Scan for the cell matching the given text and deliver its [x, y] coordinate at center. 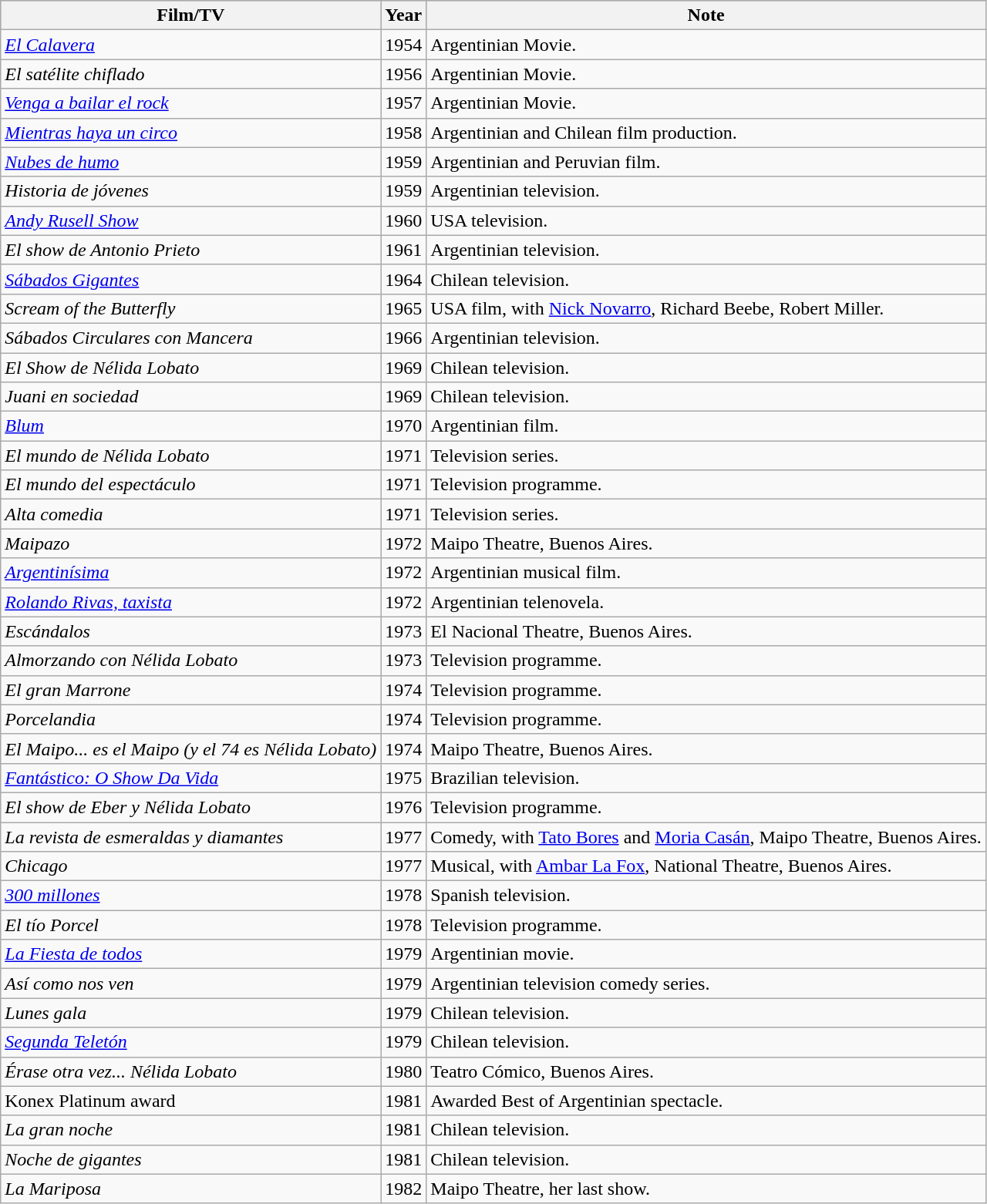
El gran Marrone [191, 690]
1976 [404, 807]
La revista de esmeraldas y diamantes [191, 836]
1956 [404, 74]
Sábados Gigantes [191, 279]
Argentinian and Peruvian film. [706, 162]
Nubes de humo [191, 162]
USA film, with Nick Novarro, Richard Beebe, Robert Miller. [706, 308]
Argentinian television comedy series. [706, 984]
1961 [404, 250]
1970 [404, 426]
El tío Porcel [191, 925]
Film/TV [191, 15]
Comedy, with Tato Bores and Moria Casán, Maipo Theatre, Buenos Aires. [706, 836]
Segunda Teletón [191, 1042]
Chicago [191, 866]
1964 [404, 279]
Argentinian and Chilean film production. [706, 133]
Venga a bailar el rock [191, 103]
Konex Platinum award [191, 1101]
USA television. [706, 220]
El Nacional Theatre, Buenos Aires. [706, 631]
1975 [404, 778]
El mundo del espectáculo [191, 485]
Mientras haya un circo [191, 133]
Note [706, 15]
Almorzando con Nélida Lobato [191, 661]
Maipo Theatre, her last show. [706, 1189]
Alta comedia [191, 514]
Blum [191, 426]
Scream of the Butterfly [191, 308]
El Maipo... es el Maipo (y el 74 es Nélida Lobato) [191, 748]
El show de Eber y Nélida Lobato [191, 807]
La gran noche [191, 1130]
1958 [404, 133]
Brazilian television. [706, 778]
Fantástico: O Show Da Vida [191, 778]
Argentinian movie. [706, 954]
El satélite chiflado [191, 74]
Argentinian musical film. [706, 573]
1957 [404, 103]
Argentinian telenovela. [706, 602]
El mundo de Nélida Lobato [191, 456]
Argentinian film. [706, 426]
El show de Antonio Prieto [191, 250]
Sábados Circulares con Mancera [191, 338]
1966 [404, 338]
Year [404, 15]
1954 [404, 45]
Andy Rusell Show [191, 220]
1965 [404, 308]
Awarded Best of Argentinian spectacle. [706, 1101]
Rolando Rivas, taxista [191, 602]
Teatro Cómico, Buenos Aires. [706, 1071]
300 millones [191, 896]
Lunes gala [191, 1013]
La Fiesta de todos [191, 954]
Así como nos ven [191, 984]
La Mariposa [191, 1189]
Historia de jóvenes [191, 191]
El Show de Nélida Lobato [191, 368]
Maipazo [191, 543]
Musical, with Ambar La Fox, National Theatre, Buenos Aires. [706, 866]
Porcelandia [191, 719]
Érase otra vez... Nélida Lobato [191, 1071]
Spanish television. [706, 896]
1980 [404, 1071]
El Calavera [191, 45]
Noche de gigantes [191, 1159]
Juani en sociedad [191, 397]
1982 [404, 1189]
Escándalos [191, 631]
Argentinísima [191, 573]
1960 [404, 220]
